Return the [x, y] coordinate for the center point of the cell that contains the specified text.  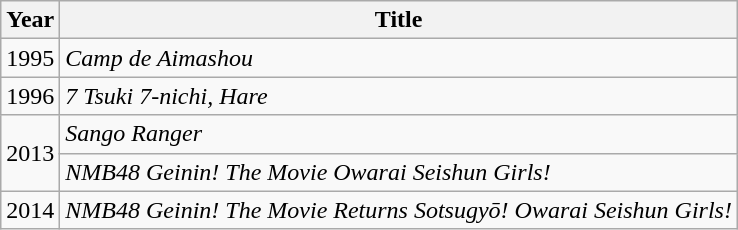
Title [399, 20]
7 Tsuki 7-nichi, Hare [399, 96]
Year [30, 20]
NMB48 Geinin! The Movie Owarai Seishun Girls! [399, 172]
Sango Ranger [399, 134]
1996 [30, 96]
1995 [30, 58]
Camp de Aimashou [399, 58]
2013 [30, 153]
NMB48 Geinin! The Movie Returns Sotsugyō! Owarai Seishun Girls! [399, 210]
2014 [30, 210]
